Scan for the cell matching the given text and deliver its (X, Y) coordinate at center. 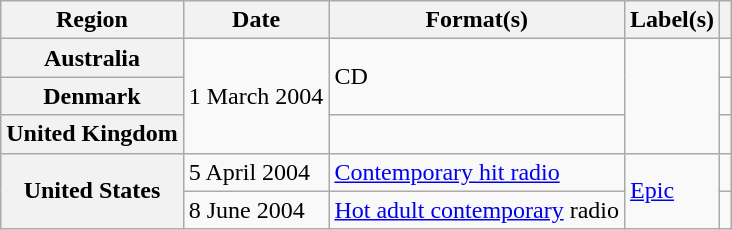
Contemporary hit radio (477, 172)
United Kingdom (92, 134)
8 June 2004 (256, 210)
Epic (672, 191)
United States (92, 191)
Date (256, 20)
Format(s) (477, 20)
Hot adult contemporary radio (477, 210)
Region (92, 20)
Denmark (92, 96)
Label(s) (672, 20)
5 April 2004 (256, 172)
Australia (92, 58)
1 March 2004 (256, 96)
CD (477, 77)
